Extract the [X, Y] coordinate from the center of the cell holding the provided text.  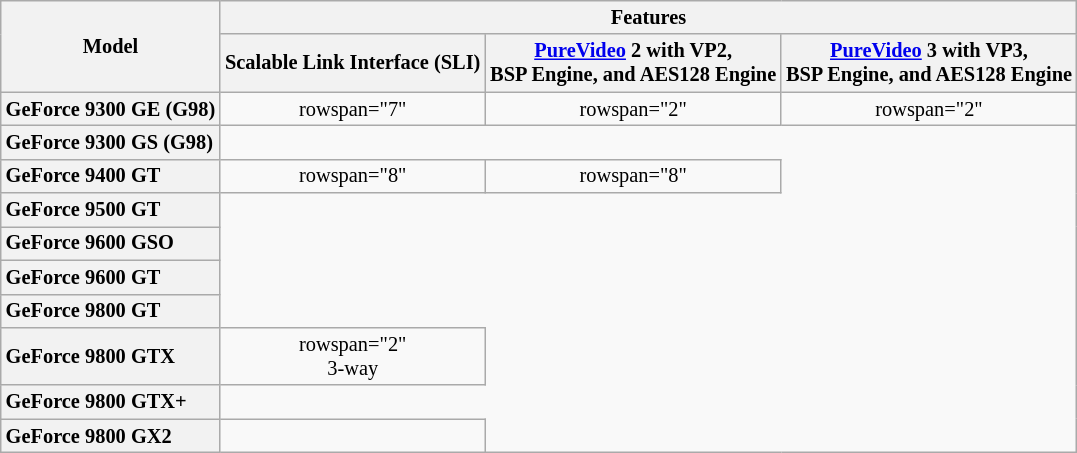
GeForce 9300 GS (G98) [110, 142]
rowspan="2" 3-way [352, 356]
rowspan="7" [352, 109]
GeForce 9500 GT [110, 210]
GeForce 9600 GT [110, 277]
Scalable Link Interface (SLI) [352, 63]
PureVideo 3 with VP3,BSP Engine, and AES128 Engine [929, 63]
GeForce 9600 GSO [110, 243]
GeForce 9800 GT [110, 311]
GeForce 9800 GTX+ [110, 402]
Model [110, 46]
GeForce 9800 GX2 [110, 436]
PureVideo 2 with VP2,BSP Engine, and AES128 Engine [633, 63]
Features [648, 17]
GeForce 9400 GT [110, 176]
GeForce 9300 GE (G98) [110, 109]
GeForce 9800 GTX [110, 356]
